Detect which cell encompasses the target text, then output its [X, Y] center coordinate. 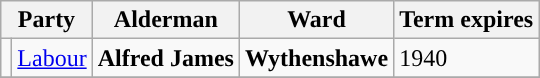
Alderman [166, 20]
Term expires [466, 20]
Labour [52, 58]
Wythenshawe [316, 58]
Ward [316, 20]
Alfred James [166, 58]
1940 [466, 58]
Party [46, 20]
